Provide the (X, Y) coordinate of the cell's center where the given text is located.  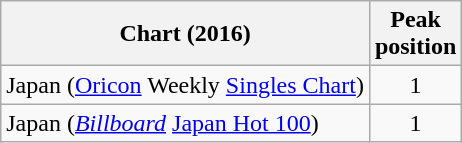
Japan (Oricon Weekly Singles Chart) (186, 85)
Japan (Billboard Japan Hot 100) (186, 123)
Chart (2016) (186, 34)
Peakposition (415, 34)
